For the text-containing cell, return its midpoint in [x, y] coordinate format. 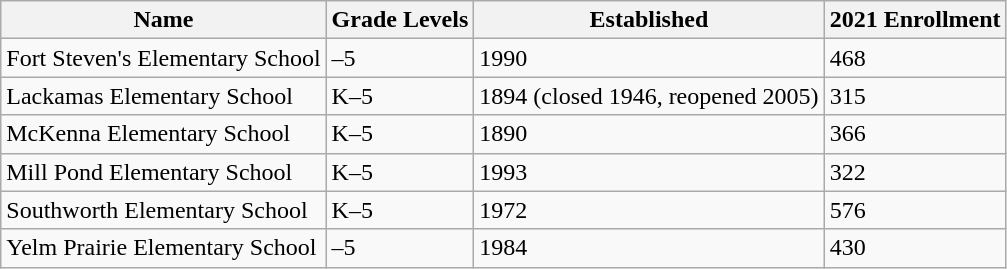
1890 [649, 134]
Mill Pond Elementary School [164, 172]
Grade Levels [400, 20]
Lackamas Elementary School [164, 96]
576 [915, 210]
Established [649, 20]
1894 (closed 1946, reopened 2005) [649, 96]
1993 [649, 172]
Southworth Elementary School [164, 210]
430 [915, 248]
Yelm Prairie Elementary School [164, 248]
315 [915, 96]
468 [915, 58]
366 [915, 134]
2021 Enrollment [915, 20]
McKenna Elementary School [164, 134]
1984 [649, 248]
322 [915, 172]
Fort Steven's Elementary School [164, 58]
1990 [649, 58]
Name [164, 20]
1972 [649, 210]
